Output the [X, Y] coordinate of the center of the cell containing the given text.  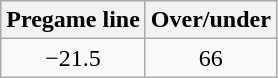
−21.5 [74, 58]
Pregame line [74, 20]
66 [210, 58]
Over/under [210, 20]
